Output the [X, Y] coordinate of the center of the cell containing the given text.  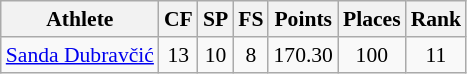
100 [372, 55]
13 [178, 55]
Athlete [80, 19]
8 [250, 55]
11 [436, 55]
10 [216, 55]
Places [372, 19]
Rank [436, 19]
170.30 [302, 55]
SP [216, 19]
Sanda Dubravčić [80, 55]
Points [302, 19]
FS [250, 19]
CF [178, 19]
